Pinpoint the cell where the given text exists, returning its [X, Y] midpoint coordinate. 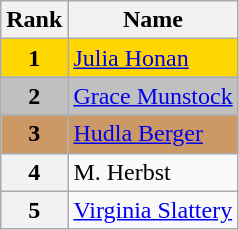
3 [34, 134]
Hudla Berger [153, 134]
Julia Honan [153, 58]
M. Herbst [153, 172]
5 [34, 210]
Name [153, 20]
Virginia Slattery [153, 210]
2 [34, 96]
1 [34, 58]
Rank [34, 20]
4 [34, 172]
Grace Munstock [153, 96]
